From the cell containing the given text, extract its center point as [X, Y] coordinate. 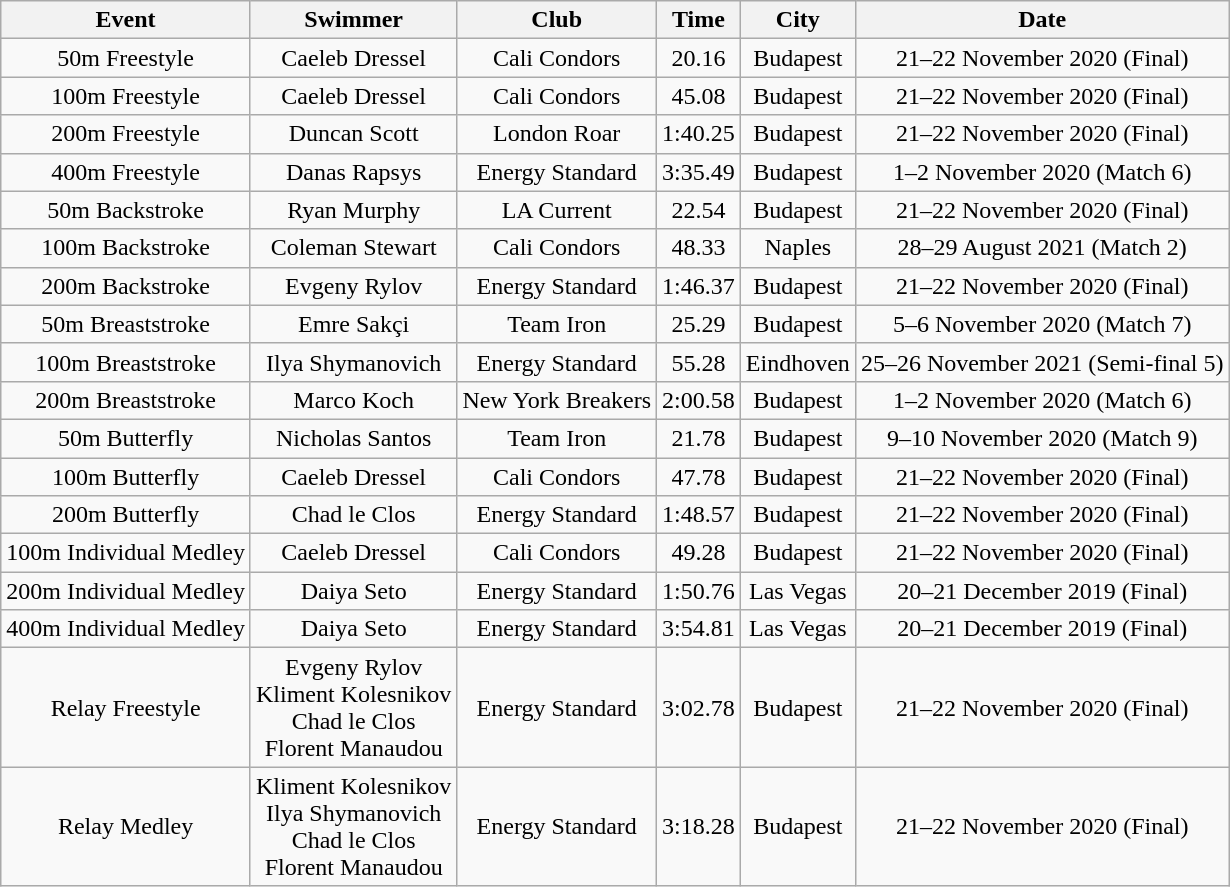
48.33 [699, 248]
47.78 [699, 477]
5–6 November 2020 (Match 7) [1042, 324]
Evgeny Rylov [353, 286]
50m Freestyle [126, 58]
100m Individual Medley [126, 553]
200m Individual Medley [126, 591]
9–10 November 2020 (Match 9) [1042, 438]
Swimmer [353, 20]
1:46.37 [699, 286]
Time [699, 20]
3:54.81 [699, 629]
Emre Sakçi [353, 324]
1:50.76 [699, 591]
Chad le Clos [353, 515]
25–26 November 2021 (Semi-final 5) [1042, 362]
Ilya Shymanovich [353, 362]
City [798, 20]
1:40.25 [699, 134]
Nicholas Santos [353, 438]
Danas Rapsys [353, 172]
3:18.28 [699, 826]
45.08 [699, 96]
21.78 [699, 438]
1:48.57 [699, 515]
100m Butterfly [126, 477]
200m Backstroke [126, 286]
100m Breaststroke [126, 362]
Relay Medley [126, 826]
100m Backstroke [126, 248]
200m Freestyle [126, 134]
50m Backstroke [126, 210]
28–29 August 2021 (Match 2) [1042, 248]
Relay Freestyle [126, 708]
400m Individual Medley [126, 629]
Date [1042, 20]
3:35.49 [699, 172]
Club [557, 20]
100m Freestyle [126, 96]
Duncan Scott [353, 134]
400m Freestyle [126, 172]
Evgeny RylovKliment KolesnikovChad le ClosFlorent Manaudou [353, 708]
New York Breakers [557, 400]
200m Breaststroke [126, 400]
LA Current [557, 210]
50m Butterfly [126, 438]
Eindhoven [798, 362]
2:00.58 [699, 400]
London Roar [557, 134]
Marco Koch [353, 400]
3:02.78 [699, 708]
55.28 [699, 362]
Naples [798, 248]
Ryan Murphy [353, 210]
200m Butterfly [126, 515]
50m Breaststroke [126, 324]
25.29 [699, 324]
Coleman Stewart [353, 248]
49.28 [699, 553]
Event [126, 20]
20.16 [699, 58]
Kliment KolesnikovIlya ShymanovichChad le ClosFlorent Manaudou [353, 826]
22.54 [699, 210]
